Scan for the cell matching the given text and deliver its (x, y) coordinate at center. 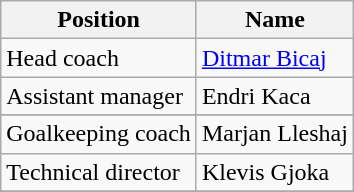
Endri Kaca (274, 96)
Marjan Lleshaj (274, 134)
Goalkeeping coach (99, 134)
Ditmar Bicaj (274, 58)
Assistant manager (99, 96)
Head coach (99, 58)
Technical director (99, 172)
Position (99, 20)
Name (274, 20)
Klevis Gjoka (274, 172)
